Extract the [X, Y] coordinate from the center of the cell holding the provided text.  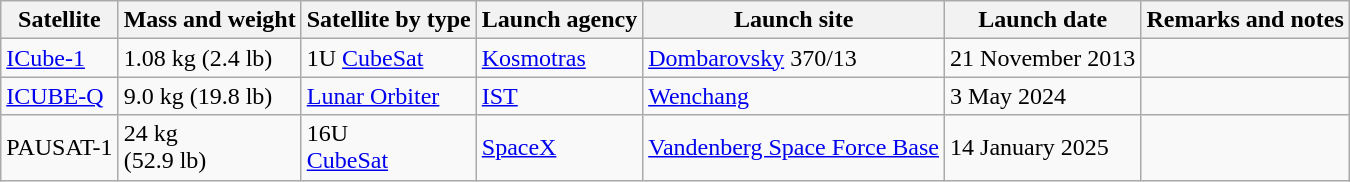
16UCubeSat [388, 148]
IST [559, 96]
14 January 2025 [1043, 148]
Vandenberg Space Force Base [794, 148]
Lunar Orbiter [388, 96]
Wenchang [794, 96]
SpaceX [559, 148]
Kosmotras [559, 58]
Satellite by type [388, 20]
Launch agency [559, 20]
Satellite [60, 20]
Mass and weight [210, 20]
21 November 2013 [1043, 58]
ICUBE-Q [60, 96]
Launch date [1043, 20]
PAUSAT-1 [60, 148]
ICube-1 [60, 58]
Remarks and notes [1245, 20]
1U CubeSat [388, 58]
3 May 2024 [1043, 96]
Launch site [794, 20]
Dombarovsky 370/13 [794, 58]
24 kg(52.9 lb) [210, 148]
1.08 kg (2.4 lb) [210, 58]
9.0 kg (19.8 lb) [210, 96]
